Identify which cell holds the provided text, then report its (X, Y) central coordinate. 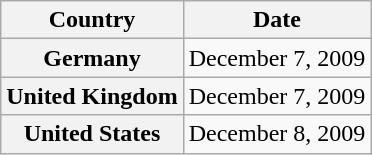
Date (277, 20)
Germany (92, 58)
December 8, 2009 (277, 134)
United Kingdom (92, 96)
United States (92, 134)
Country (92, 20)
